Find where the given text appears and provide that cell's center as (X, Y) coordinate. 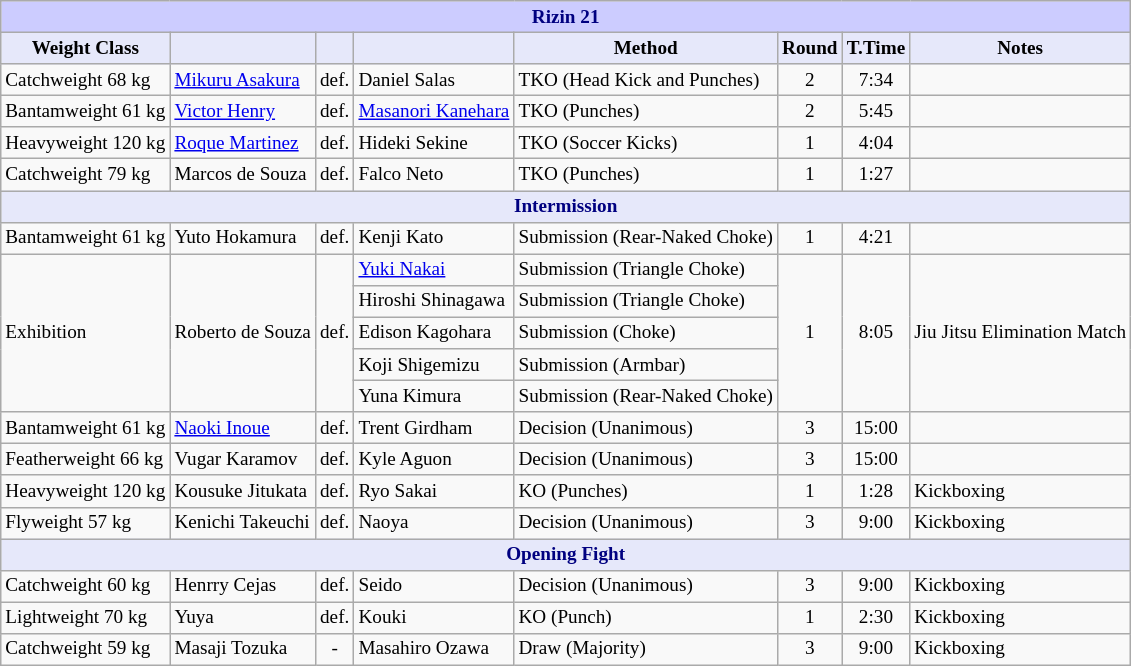
- (334, 649)
Falco Neto (434, 175)
2:30 (876, 618)
Roberto de Souza (243, 333)
Kenji Kato (434, 238)
Catchweight 68 kg (86, 80)
Kyle Aguon (434, 460)
Weight Class (86, 48)
Kenichi Takeuchi (243, 523)
TKO (Head Kick and Punches) (646, 80)
Daniel Salas (434, 80)
Naoki Inoue (243, 428)
4:04 (876, 143)
TKO (Soccer Kicks) (646, 143)
Masaji Tozuka (243, 649)
Draw (Majority) (646, 649)
Seido (434, 586)
Opening Fight (566, 554)
1:28 (876, 491)
Featherweight 66 kg (86, 460)
5:45 (876, 111)
Exhibition (86, 333)
Jiu Jitsu Elimination Match (1020, 333)
Naoya (434, 523)
T.Time (876, 48)
Lightweight 70 kg (86, 618)
Roque Martinez (243, 143)
Catchweight 60 kg (86, 586)
Catchweight 79 kg (86, 175)
Henrry Cejas (243, 586)
KO (Punches) (646, 491)
1:27 (876, 175)
Ryo Sakai (434, 491)
Mikuru Asakura (243, 80)
Yuna Kimura (434, 396)
Trent Girdham (434, 428)
4:21 (876, 238)
Hiroshi Shinagawa (434, 301)
Catchweight 59 kg (86, 649)
Submission (Armbar) (646, 365)
Yuto Hokamura (243, 238)
Vugar Karamov (243, 460)
Method (646, 48)
Notes (1020, 48)
Koji Shigemizu (434, 365)
Rizin 21 (566, 17)
7:34 (876, 80)
Kousuke Jitukata (243, 491)
Intermission (566, 206)
Round (810, 48)
Hideki Sekine (434, 143)
Yuya (243, 618)
Kouki (434, 618)
KO (Punch) (646, 618)
Yuki Nakai (434, 270)
Flyweight 57 kg (86, 523)
Masanori Kanehara (434, 111)
Submission (Choke) (646, 333)
8:05 (876, 333)
Masahiro Ozawa (434, 649)
Edison Kagohara (434, 333)
Marcos de Souza (243, 175)
Victor Henry (243, 111)
